Pinpoint the cell where the given text exists, returning its (x, y) midpoint coordinate. 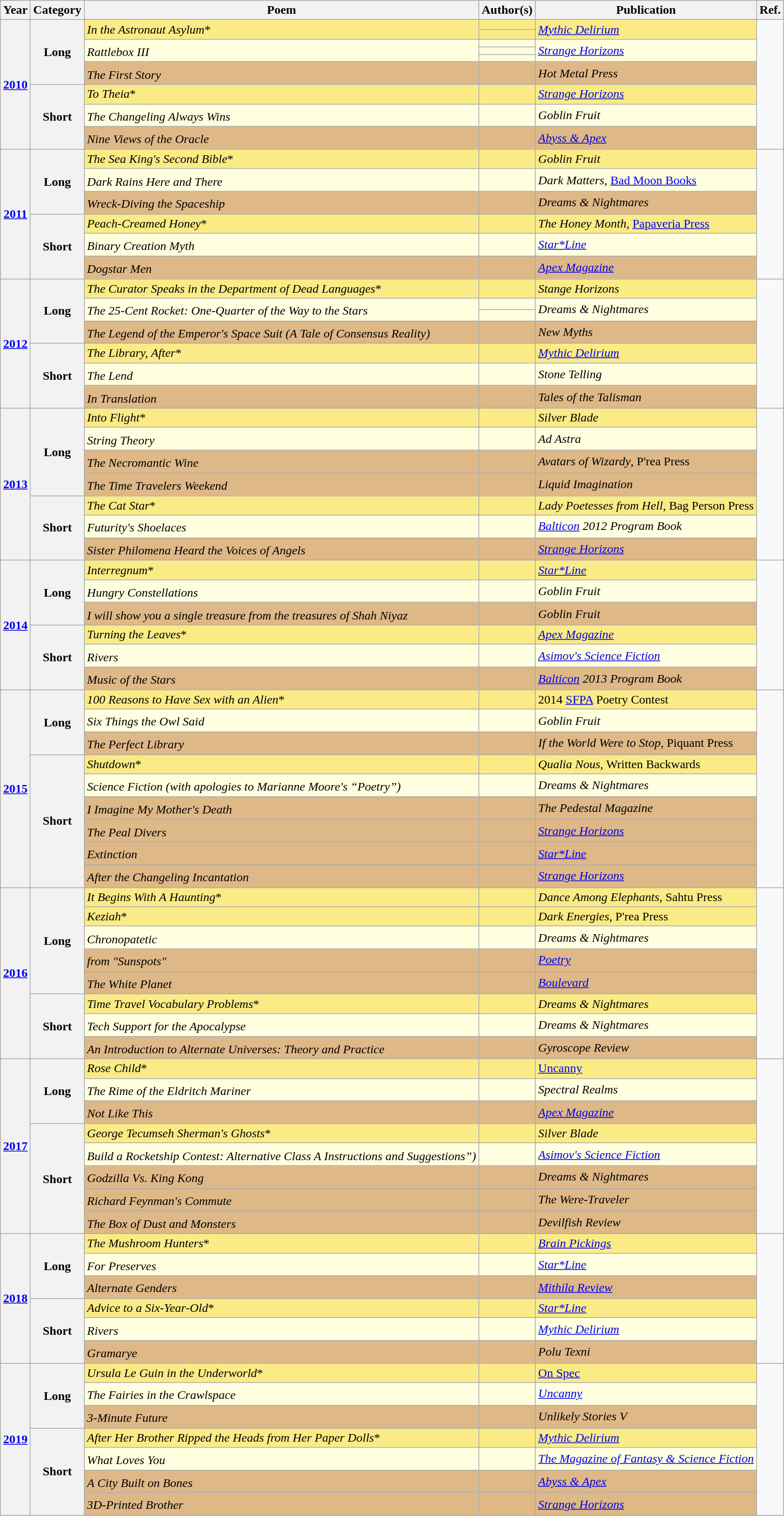
Mithila Review (646, 1287)
Nine Views of the Oracle (282, 138)
Advice to a Six-Year-Old* (282, 1308)
2014 (15, 625)
Tales of the Talisman (646, 397)
The Perfect Library (282, 743)
Dark Matters, Bad Moon Books (646, 180)
Into Flight* (282, 418)
The Time Travelers Weekend (282, 485)
Balticon 2012 Program Book (646, 526)
Shutdown* (282, 764)
2015 (15, 789)
Avatars of Wizardy, P'rea Press (646, 461)
I will show you a single treasure from the treasures of Shah Niyaz (282, 614)
Dark Energies, P'rea Press (646, 916)
Year (15, 10)
2010 (15, 85)
2012 (15, 344)
Interregnum* (282, 570)
Sister Philomena Heard the Voices of Angels (282, 549)
The Curator Speaks in the Department of Dead Languages* (282, 289)
On Spec (646, 1373)
3D-Printed Brother (282, 1504)
The Fairies in the Crawlspace (282, 1394)
Dance Among Elephants, Sahtu Press (646, 897)
Richard Feynman's Commute (282, 1199)
Not Like This (282, 1113)
Science Fiction (with apologies to Marianne Moore's “Poetry”) (282, 785)
In Translation (282, 397)
Stone Telling (646, 375)
I Imagine My Mother's Death (282, 808)
Alternate Genders (282, 1287)
In the Astronaut Asylum* (282, 30)
Turning the Leaves* (282, 635)
If the World Were to Stop, Piquant Press (646, 743)
After Her Brother Ripped the Heads from Her Paper Dolls* (282, 1438)
Poem (282, 10)
2019 (15, 1440)
Stange Horizons (646, 289)
Peach-Creamed Honey* (282, 223)
Dark Rains Here and There (282, 180)
Keziah* (282, 916)
Futurity's Shoelaces (282, 526)
Ursula Le Guin in the Underworld* (282, 1373)
The Library, After* (282, 353)
New Myths (646, 332)
An Introduction to Alternate Universes: Theory and Practice (282, 1048)
from "Sunspots" (282, 960)
The Necromantic Wine (282, 461)
Extinction (282, 853)
Unlikely Stories V (646, 1416)
Rose Child* (282, 1069)
String Theory (282, 439)
Chronopatetic (282, 938)
A City Built on Bones (282, 1481)
Author(s) (507, 10)
Rattlebox III (282, 51)
Wreck-Diving the Spaceship (282, 203)
After the Changeling Incantation (282, 877)
Hot Metal Press (646, 73)
It Begins With A Haunting* (282, 897)
Ad Astra (646, 439)
Category (57, 10)
Brain Pickings (646, 1244)
Liquid Imagination (646, 485)
The Legend of the Emperor's Space Suit (A Tale of Consensus Reality) (282, 332)
The Box of Dust and Monsters (282, 1223)
Six Things the Owl Said (282, 721)
Build a Rocketship Contest: Alternative Class A Instructions and Suggestions”) (282, 1155)
Time Travel Vocabulary Problems* (282, 1004)
The Lend (282, 375)
Lady Poetesses from Hell, Bag Person Press (646, 506)
Binary Creation Myth (282, 244)
Tech Support for the Apocalypse (282, 1025)
George Tecumseh Sherman's Ghosts* (282, 1133)
Devilfish Review (646, 1223)
Music of the Stars (282, 679)
3-Minute Future (282, 1416)
The Honey Month, Papaveria Press (646, 223)
Hungry Constellations (282, 592)
Gramarye (282, 1352)
Publication (646, 10)
The Sea King's Second Bible* (282, 159)
2018 (15, 1299)
2013 (15, 485)
Qualia Nous, Written Backwards (646, 764)
The Pedestal Magazine (646, 808)
Ref. (770, 10)
2014 SFPA Poetry Contest (646, 699)
Godzilla Vs. King Kong (282, 1177)
Poetry (646, 960)
2011 (15, 214)
The Were-Traveler (646, 1199)
Dogstar Men (282, 268)
The Changeling Always Wins (282, 115)
2017 (15, 1146)
The Rime of the Eldritch Mariner (282, 1089)
The Peal Divers (282, 831)
The Mushroom Hunters* (282, 1244)
2016 (15, 973)
The Cat Star* (282, 506)
Gyroscope Review (646, 1048)
For Preserves (282, 1265)
What Loves You (282, 1459)
Boulevard (646, 982)
The Magazine of Fantasy & Science Fiction (646, 1459)
Balticon 2013 Program Book (646, 679)
To Theia* (282, 94)
The White Planet (282, 982)
The First Story (282, 73)
Polu Texni (646, 1352)
100 Reasons to Have Sex with an Alien* (282, 699)
Spectral Realms (646, 1089)
The 25-Cent Rocket: One-Quarter of the Way to the Stars (282, 310)
